For the text-containing cell, return its midpoint in (x, y) coordinate format. 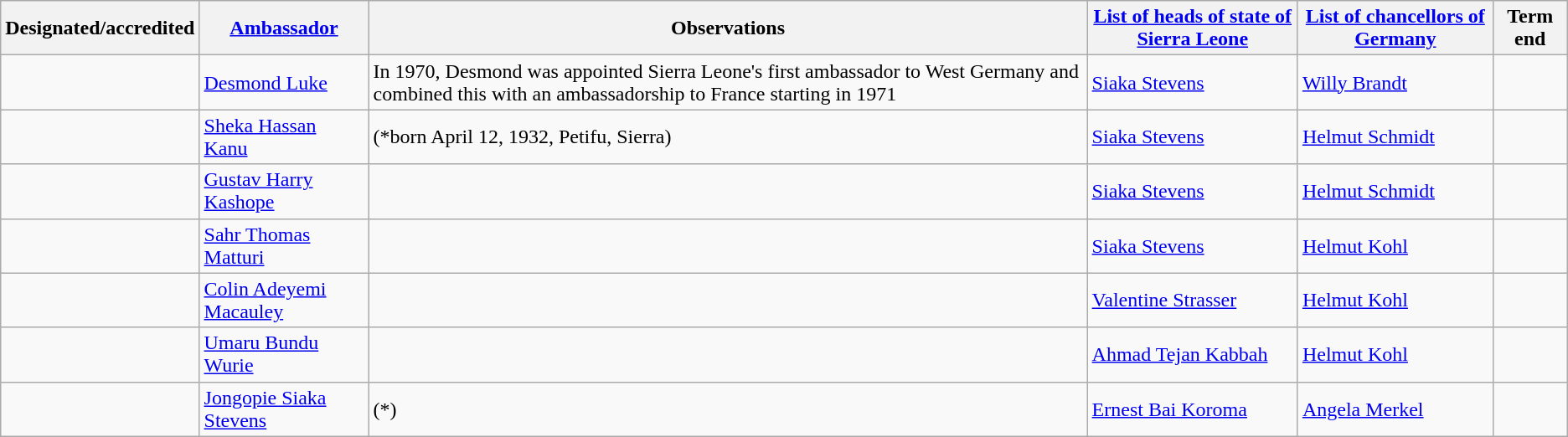
Jongopie Siaka Stevens (284, 409)
Colin Adeyemi Macauley (284, 300)
Ahmad Tejan Kabbah (1193, 355)
Observations (728, 28)
Willy Brandt (1395, 82)
(*) (728, 409)
Valentine Strasser (1193, 300)
Sahr Thomas Matturi (284, 246)
Ambassador (284, 28)
Sheka Hassan Kanu (284, 137)
(*born April 12, 1932, Petifu, Sierra) (728, 137)
Ernest Bai Koroma (1193, 409)
Term end (1529, 28)
Desmond Luke (284, 82)
List of heads of state of Sierra Leone (1193, 28)
Gustav Harry Kashope (284, 191)
Designated/accredited (101, 28)
List of chancellors of Germany (1395, 28)
Umaru Bundu Wurie (284, 355)
In 1970, Desmond was appointed Sierra Leone's first ambassador to West Germany and combined this with an ambassadorship to France starting in 1971 (728, 82)
Angela Merkel (1395, 409)
